Search for the cell housing the specified text and yield its [x, y] center coordinate. 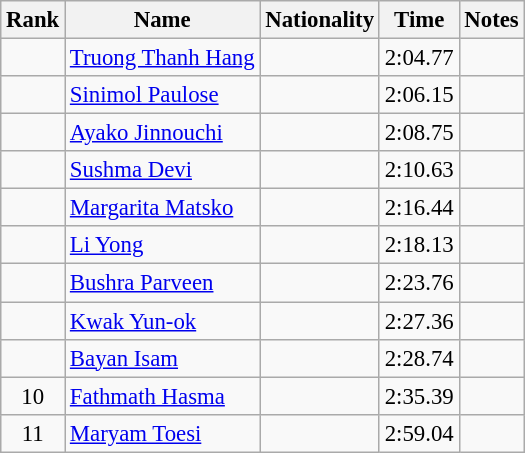
Sushma Devi [162, 170]
Bushra Parveen [162, 283]
Maryam Toesi [162, 433]
Notes [492, 20]
2:04.77 [419, 58]
Sinimol Paulose [162, 95]
Nationality [320, 20]
Name [162, 20]
2:18.13 [419, 245]
Time [419, 20]
10 [33, 396]
Ayako Jinnouchi [162, 133]
Rank [33, 20]
Fathmath Hasma [162, 396]
2:35.39 [419, 396]
2:08.75 [419, 133]
Kwak Yun-ok [162, 321]
2:23.76 [419, 283]
2:28.74 [419, 358]
Li Yong [162, 245]
2:06.15 [419, 95]
2:59.04 [419, 433]
11 [33, 433]
Margarita Matsko [162, 208]
Bayan Isam [162, 358]
2:27.36 [419, 321]
2:16.44 [419, 208]
Truong Thanh Hang [162, 58]
2:10.63 [419, 170]
